Return the (X, Y) coordinate for the center point of the cell that contains the specified text.  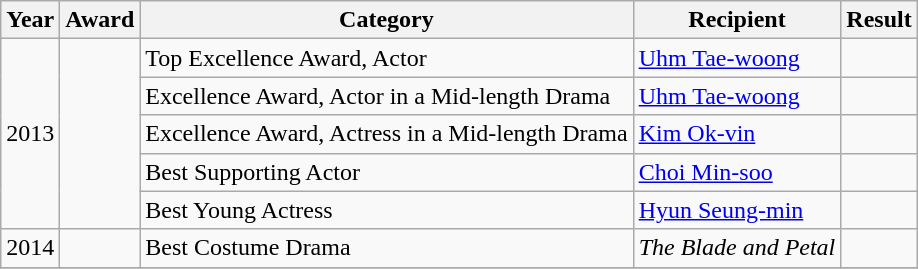
2014 (30, 248)
Hyun Seung-min (737, 210)
2013 (30, 134)
Kim Ok-vin (737, 134)
Award (100, 20)
The Blade and Petal (737, 248)
Best Supporting Actor (386, 172)
Best Costume Drama (386, 248)
Category (386, 20)
Excellence Award, Actress in a Mid-length Drama (386, 134)
Year (30, 20)
Best Young Actress (386, 210)
Top Excellence Award, Actor (386, 58)
Recipient (737, 20)
Choi Min-soo (737, 172)
Excellence Award, Actor in a Mid-length Drama (386, 96)
Result (879, 20)
